Locate the cell with the specified text and output its [X, Y] center coordinate. 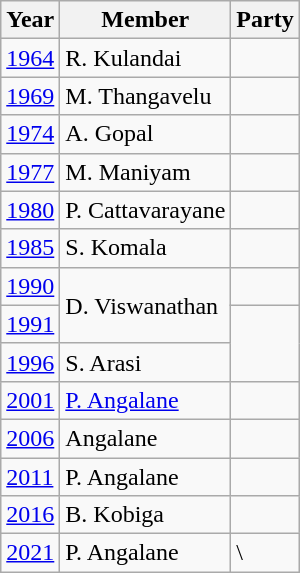
Member [146, 20]
S. Arasi [146, 362]
P. Cattavarayane [146, 210]
2001 [30, 400]
1990 [30, 286]
1969 [30, 96]
2006 [30, 438]
M. Maniyam [146, 172]
2016 [30, 515]
2011 [30, 477]
1977 [30, 172]
D. Viswanathan [146, 305]
Party [265, 20]
B. Kobiga [146, 515]
S. Komala [146, 248]
2021 [30, 553]
1974 [30, 134]
A. Gopal [146, 134]
M. Thangavelu [146, 96]
1996 [30, 362]
1980 [30, 210]
1991 [30, 324]
1964 [30, 58]
R. Kulandai [146, 58]
Angalane [146, 438]
1985 [30, 248]
\ [265, 553]
Year [30, 20]
